Search for the cell housing the specified text and yield its [X, Y] center coordinate. 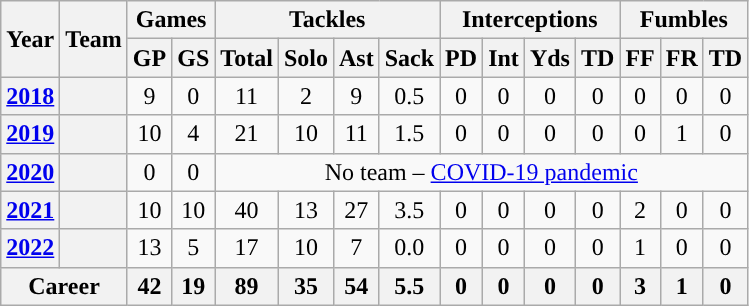
PD [462, 58]
35 [306, 286]
0.5 [409, 96]
7 [356, 248]
Interceptions [530, 20]
Sack [409, 58]
1.5 [409, 134]
40 [247, 210]
Solo [306, 58]
0.0 [409, 248]
42 [149, 286]
GP [149, 58]
FF [640, 58]
89 [247, 286]
2021 [30, 210]
Fumbles [684, 20]
3.5 [409, 210]
2018 [30, 96]
Games [170, 20]
FR [682, 58]
Tackles [328, 20]
No team – COVID-19 pandemic [482, 172]
Team [94, 39]
5 [194, 248]
Ast [356, 58]
27 [356, 210]
5.5 [409, 286]
2019 [30, 134]
54 [356, 286]
2022 [30, 248]
3 [640, 286]
19 [194, 286]
4 [194, 134]
17 [247, 248]
GS [194, 58]
21 [247, 134]
Int [504, 58]
Yds [550, 58]
2020 [30, 172]
Career [64, 286]
Total [247, 58]
Year [30, 39]
